For the text-containing cell, return its midpoint in (X, Y) coordinate format. 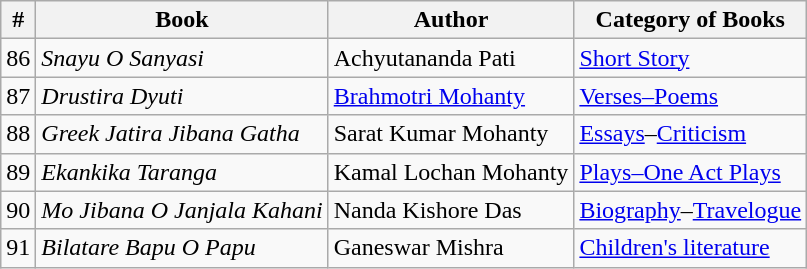
Achyutananda Pati (451, 58)
Brahmotri Mohanty (451, 96)
Children's literature (690, 248)
Drustira Dyuti (182, 96)
Essays–Criticism (690, 134)
Category of Books (690, 20)
Ganeswar Mishra (451, 248)
91 (18, 248)
Author (451, 20)
Kamal Lochan Mohanty (451, 172)
88 (18, 134)
Sarat Kumar Mohanty (451, 134)
87 (18, 96)
86 (18, 58)
Mo Jibana O Janjala Kahani (182, 210)
89 (18, 172)
Bilatare Bapu O Papu (182, 248)
Biography–Travelogue (690, 210)
Verses–Poems (690, 96)
# (18, 20)
90 (18, 210)
Nanda Kishore Das (451, 210)
Greek Jatira Jibana Gatha (182, 134)
Plays–One Act Plays (690, 172)
Ekankika Taranga (182, 172)
Book (182, 20)
Short Story (690, 58)
Snayu O Sanyasi (182, 58)
